Return (X, Y) of the center of cell containing provided text 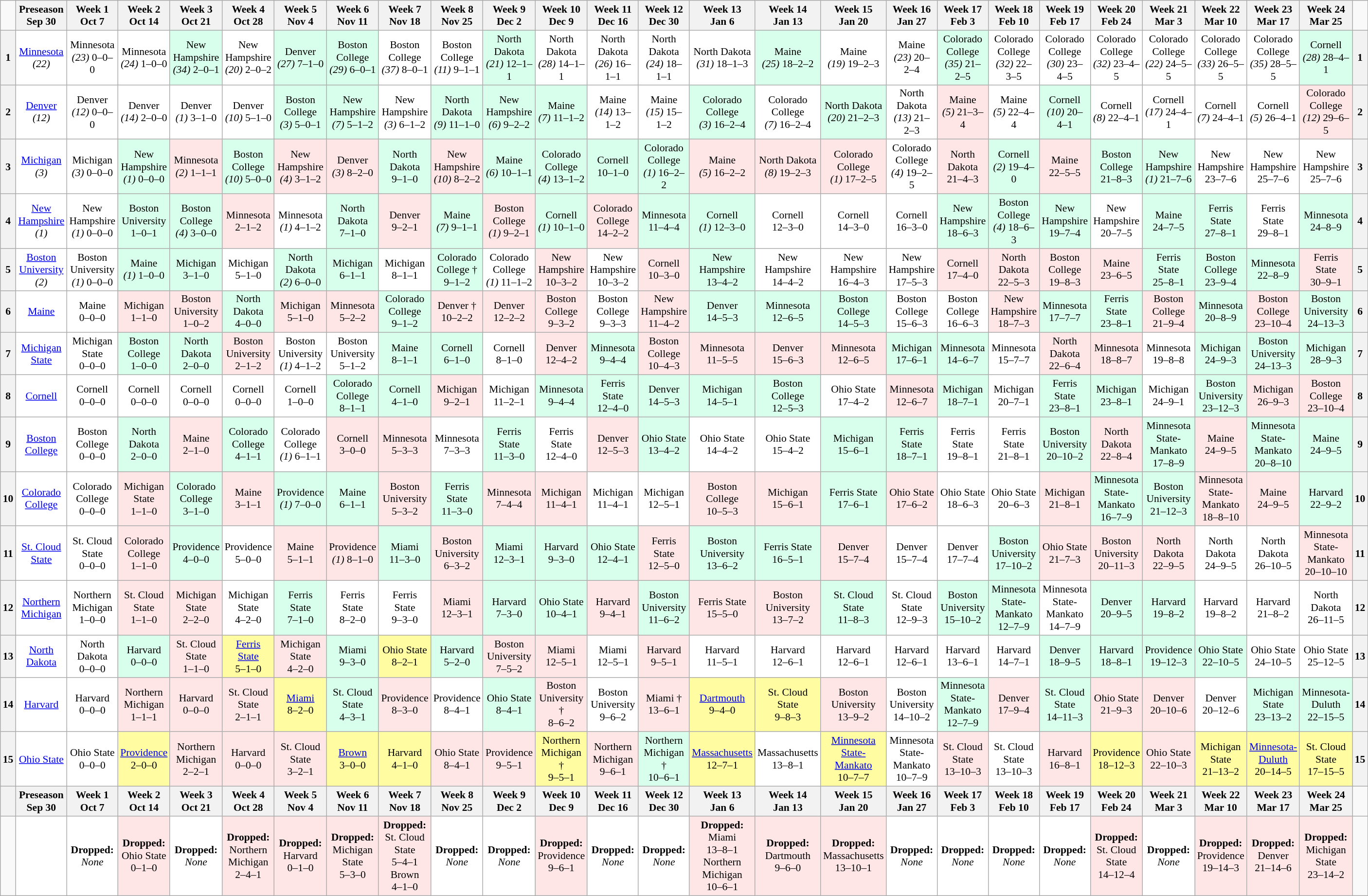
Ferris State27–8–1 (1221, 221)
Ohio State8–2–1 (405, 657)
Colorado College4–1–1 (248, 444)
Colorado College14–2–2 (613, 221)
North Dakota26–10–5 (1273, 554)
Minnesota State-Mankato10–7–7 (853, 759)
Minnesota15–7–7 (1014, 354)
Ohio State15–4–2 (788, 444)
North Dakota7–1–0 (352, 221)
North Dakota(26) 16–1–1 (613, 57)
Boston University2–1–2 (248, 354)
North Dakota0–0–0 (92, 657)
Ferris State30–9–1 (1326, 269)
Boston University6–3–2 (457, 554)
Cornell(7) 24–4–1 (1221, 112)
Maine8–1–1 (405, 354)
Boston University9–6–2 (613, 704)
Colorado College(35) 21–2–5 (963, 57)
New Hampshire18–7–3 (1014, 311)
Minnesota(2) 1–1–1 (196, 167)
Colorado College(4) 13–1–2 (561, 167)
North Dakota4–0–0 (248, 311)
Ferris State16–5–1 (788, 554)
Providence(1) 7–0–0 (301, 499)
Harvard21–8–2 (1273, 608)
Minnesota-Duluth22–15–5 (1326, 704)
Minnesota(24) 1–0–0 (144, 57)
North Dakota(8) 19–2–3 (788, 167)
Colorado College(35) 28–5–5 (1273, 57)
Cornell10–1–0 (613, 167)
Ferris State18–7–1 (912, 444)
New Hampshire(10) 8–2–2 (457, 167)
North Dakota21–4–3 (963, 167)
Minnesota(22) (41, 57)
Northern Michigan9–6–1 (613, 759)
Minnesota State-Mankato17–8–9 (1169, 444)
Minnesota State-Mankato10–7–9 (912, 759)
New Hampshire19–7–4 (1064, 221)
Boston College21–9–4 (1169, 311)
Minnesota State-Mankato20–10–10 (1326, 554)
Boston College12–5–3 (788, 396)
Boston College15–6–3 (912, 311)
Michigan26–9–3 (1273, 396)
Maine2–1–0 (196, 444)
Maine(5) 21–3–4 (963, 112)
Boston College16–6–3 (963, 311)
Boston University †8–6–2 (561, 704)
Maine(14) 13–1–2 (613, 112)
Harvard9–4–1 (613, 608)
Miami11–3–0 (405, 554)
Harvard13–6–1 (963, 657)
Cornell4–1–0 (405, 396)
Dropped:Providence19–14–3 (1221, 856)
Colorado College †9–1–2 (457, 269)
Denver15–6–3 (788, 354)
North Dakota22–9–5 (1169, 554)
Boston College(10) 5–0–0 (248, 167)
Northern Michigan †9–5–1 (561, 759)
Maine5–1–1 (301, 554)
New Hampshire23–7–6 (1221, 167)
North Dakota22–6–4 (1064, 354)
Boston College0–0–0 (92, 444)
Cornell(10) 20–4–1 (1064, 112)
Boston College23–9–4 (1221, 269)
Boston University(1) 4–1–2 (301, 354)
Michigan State (41, 354)
Michigan State2–2–0 (196, 608)
Providence4–0–0 (196, 554)
New Hampshire(1) 21–7–6 (1169, 167)
Boston University1–0–1 (144, 221)
Dropped:Denver21–14–6 (1273, 856)
Providence2–0–0 (144, 759)
Michigan17–6–1 (912, 354)
Maine3–1–1 (248, 499)
Maine(5) 22–4–4 (1014, 112)
Ferris State15–5–0 (722, 608)
Denver(27) 7–1–0 (301, 57)
Ohio State0–0–0 (92, 759)
Ohio State21–9–3 (1116, 704)
Michigan8–1–1 (405, 269)
New Hampshire(34) 2–0–1 (196, 57)
Harvard (41, 704)
Minnesota-Duluth20–14–5 (1273, 759)
Ohio State (41, 759)
Harvard22–9–2 (1326, 499)
Miami †13–6–1 (664, 704)
Cornell(1) 10–1–0 (561, 221)
St. Cloud State0–0–0 (92, 554)
Cornell (41, 396)
Minnesota17–7–7 (1064, 311)
Dropped:Providence9–6–1 (561, 856)
Ferris State12–5–0 (664, 554)
Boston College9–3–3 (613, 311)
North Dakota(13) 21–2–3 (912, 112)
Northern Michigan (41, 608)
Minnesota2–1–2 (248, 221)
Ohio State17–4–2 (853, 396)
New Hampshire20–7–5 (1116, 221)
Northern Michigan1–1–1 (144, 704)
Boston University5–3–2 (405, 499)
Boston College(4) 3–0–0 (196, 221)
Denver17–7–4 (963, 554)
Dropped:Michigan State5–3–0 (352, 856)
Michigan1–1–0 (144, 311)
St. Cloud State9–8–3 (788, 704)
Ferris State9–3–0 (405, 608)
Ohio State22–10–3 (1169, 759)
Ohio State18–6–3 (963, 499)
St. Cloud State12–9–3 (912, 608)
New Hampshire(4) 3–1–2 (301, 167)
Michigan28–9–3 (1326, 354)
Ohio State21–7–3 (1064, 554)
Boston College9–3–2 (561, 311)
Denver20–10–6 (1169, 704)
Colorado College(32) 23–4–5 (1116, 57)
Boston College(1) 9–2–1 (509, 221)
Boston College10–5–3 (722, 499)
Colorado College(22) 24–5–5 (1169, 57)
Providence8–3–0 (405, 704)
Minnesota State-Mankato14–7–9 (1064, 608)
Denver(10) 5–1–0 (248, 112)
Denver20–9–5 (1116, 608)
New Hampshire11–4–2 (664, 311)
Ohio State13–4–2 (664, 444)
Ferris State8–2–0 (352, 608)
Colorado College3–1–0 (196, 499)
Denver12–4–2 (561, 354)
Colorado College (41, 499)
Ferris State19–8–1 (963, 444)
Colorado College(3) 16–2–4 (722, 112)
Boston University13–6–2 (722, 554)
Cornell16–3–0 (912, 221)
St. Cloud State (41, 554)
North Dakota(9) 11–1–0 (457, 112)
Dropped:Michigan State23–14–2 (1326, 856)
Colorado College0–0–0 (92, 499)
Boston University20–11–3 (1116, 554)
Boston University17–10–2 (1014, 554)
Minnesota5–3–3 (405, 444)
Minnesota5–2–2 (352, 311)
Providence5–0–0 (248, 554)
North Dakota9–1–0 (405, 167)
Maine(23) 20–2–4 (912, 57)
Boston College10–4–3 (664, 354)
Minnesota State-Mankato18–8–10 (1221, 499)
Colorado College8–1–1 (352, 396)
Maine24–7–5 (1169, 221)
Northern Michigan †10–6–1 (664, 759)
Massachusetts12–7–1 (722, 759)
Maine(19) 19–2–3 (853, 57)
Michigan State1–1–0 (144, 499)
Ferris State7–1–0 (301, 608)
Michigan24–9–3 (1221, 354)
New Hampshire(20) 2–0–2 (248, 57)
Boston University23–12–3 (1221, 396)
North Dakota22–8–4 (1116, 444)
Minnesota18–8–7 (1116, 354)
Ferris State25–8–1 (1169, 269)
New Hampshire(1) (41, 221)
Dropped:Miami13–8–1Northern Michigan10–6–1 (722, 856)
St. Cloud State3–2–1 (301, 759)
St. Cloud State14–11–3 (1064, 704)
Michigan18–7–1 (963, 396)
Boston University21–12–3 (1169, 499)
Ferris State5–1–0 (248, 657)
Michigan State0–0–0 (92, 354)
Minnesota11–5–5 (722, 354)
Boston University11–6–2 (664, 608)
Providence19–12–3 (1169, 657)
Maine(7) 9–1–1 (457, 221)
Boston College(29) 6–0–1 (352, 57)
Ohio State12–4–1 (613, 554)
St. Cloud State2–1–1 (248, 704)
Ohio State10–4–1 (561, 608)
Colorado College(1) 6–1–1 (301, 444)
Boston University20–10–2 (1064, 444)
Boston College21–8–3 (1116, 167)
New Hampshire14–4–2 (788, 269)
Michigan9–2–1 (457, 396)
Ferris State17–6–1 (853, 499)
Michigan State21–13–2 (1221, 759)
Colorado College9–1–2 (405, 311)
Harvard7–3–0 (509, 608)
Cornell(1) 12–3–0 (722, 221)
Minnesota20–8–9 (1221, 311)
Denver12–2–2 (509, 311)
Massachusetts13–8–1 (788, 759)
Dropped:St. Cloud State14–12–4 (1116, 856)
Denver †10–2–2 (457, 311)
Cornell3–0–0 (352, 444)
Cornell(5) 26–4–1 (1273, 112)
Denver12–5–3 (613, 444)
Denver9–2–1 (405, 221)
Colorado College(30) 23–4–5 (1064, 57)
Boston College14–5–3 (853, 311)
Michigan12–5–1 (664, 499)
Cornell14–3–0 (853, 221)
North Dakota(28) 14–1–1 (561, 57)
North Dakota(24) 18–1–1 (664, 57)
Denver(3) 8–2–0 (352, 167)
North Dakota(2) 6–0–0 (301, 269)
Denver(12) (41, 112)
Boston University13–7–2 (788, 608)
Dropped:Ohio State0–1–0 (144, 856)
Michigan21–8–1 (1064, 499)
Denver17–9–4 (1014, 704)
New Hampshire13–4–2 (722, 269)
Harvard11–5–1 (722, 657)
Boston University(1) 0–0–0 (92, 269)
Michigan23–8–1 (1116, 396)
Minnesota7–4–4 (509, 499)
Boston College19–8–3 (1064, 269)
St. Cloud State11–8–3 (853, 608)
Boston University5–1–2 (352, 354)
Providence(1) 8–1–0 (352, 554)
New Hampshire(6) 9–2–2 (509, 112)
Dropped:Massachusetts13–10–1 (853, 856)
Maine6–1–1 (352, 499)
Dropped:Northern Michigan2–4–1 (248, 856)
Maine(15) 15–1–2 (664, 112)
New Hampshire17–5–3 (912, 269)
Providence9–5–1 (509, 759)
Denver18–9–5 (1064, 657)
Cornell10–3–0 (664, 269)
Minnesota(23) 0–0–0 (92, 57)
Boston College1–0–0 (144, 354)
Harvard5–2–0 (457, 657)
Harvard18–8–1 (1116, 657)
Minnesota11–4–4 (664, 221)
Minnesota State-Mankato20–8–10 (1273, 444)
Michigan24–9–1 (1169, 396)
Boston University15–10–2 (963, 608)
Boston University14–10–2 (912, 704)
Michigan State23–13–2 (1273, 704)
Boston College(4) 18–6–3 (1014, 221)
Colorado College(4) 19–2–5 (912, 167)
North Dakota(21) 12–1–1 (509, 57)
St. Cloud State4–3–1 (352, 704)
Colorado College(7) 16–2–4 (788, 112)
Boston University7–5–2 (509, 657)
New Hampshire(7) 5–1–2 (352, 112)
Boston College(3) 5–0–1 (301, 112)
Minnesota24–8–9 (1326, 221)
New Hampshire(3) 6–1–2 (405, 112)
Maine(1) 1–0–0 (144, 269)
North Dakota24–9–5 (1221, 554)
Dropped:Dartmouth9–6–0 (788, 856)
New Hampshire18–6–3 (963, 221)
Colorado College(1) 17–2–5 (853, 167)
Maine (41, 311)
Ohio State14–4–2 (722, 444)
Boston University1–0–2 (196, 311)
Denver(12) 0–0–0 (92, 112)
Ohio State24–10–5 (1273, 657)
Michigan3–1–0 (196, 269)
Minnesota(1) 4–1–2 (301, 221)
Maine23–6–5 (1116, 269)
Minnesota22–8–9 (1273, 269)
Harvard4–1–0 (405, 759)
North Dakota(31) 18–1–3 (722, 57)
Dropped:St. Cloud State5–4–1Brown4–1–0 (405, 856)
Cornell6–1–0 (457, 354)
Boston College(11) 9–1–1 (457, 57)
St. Cloud State17–15–5 (1326, 759)
Northern Michigan2–2–1 (196, 759)
Colorado College(1) 16–2–2 (664, 167)
Denver(1) 3–1–0 (196, 112)
Miami9–3–0 (352, 657)
New Hampshire16–4–3 (853, 269)
Colorado College(12) 29–6–5 (1326, 112)
Ohio State20–6–3 (1014, 499)
Minnesota14–6–7 (963, 354)
Maine0–0–0 (92, 311)
Minnesota7–3–3 (457, 444)
Minnesota19–8–8 (1169, 354)
North Dakota22–5–3 (1014, 269)
Colorado College1–1–0 (144, 554)
Maine(25) 18–2–2 (788, 57)
Cornell8–1–0 (509, 354)
Michigan6–1–1 (352, 269)
Minnesota12–6–7 (912, 396)
Ohio State17–6–2 (912, 499)
Cornell12–3–0 (788, 221)
Northern Michigan1–0–0 (92, 608)
Ferris State29–8–1 (1273, 221)
Harvard9–3–0 (561, 554)
Cornell(17) 24–4–1 (1169, 112)
Ferris State21–8–1 (1014, 444)
Colorado College(1) 11–1–2 (509, 269)
Boston University(2) (41, 269)
North Dakota(20) 21–2–3 (853, 112)
Harvard9–5–1 (664, 657)
Dartmouth9–4–0 (722, 704)
Cornell1–0–0 (301, 396)
Maine(5) 16–2–2 (722, 167)
Brown3–0–0 (352, 759)
Colorado College(32) 22–3–5 (1014, 57)
Ohio State25–12–5 (1326, 657)
Boston University13–9–2 (853, 704)
Michigan(3) (41, 167)
Dropped:Harvard0–1–0 (301, 856)
Cornell(28) 28–4–1 (1326, 57)
Maine22–5–5 (1064, 167)
Ohio State22–10–5 (1221, 657)
Michigan14–5–1 (722, 396)
Denver20–12–6 (1221, 704)
Boston College(37) 8–0–1 (405, 57)
Harvard14–7–1 (1014, 657)
Boston College (41, 444)
Providence8–4–1 (457, 704)
Providence18–12–3 (1116, 759)
North Dakota26–11–5 (1326, 608)
Colorado College(33) 26–5–5 (1221, 57)
Miami8–2–0 (301, 704)
Michigan20–7–1 (1014, 396)
Maine(7) 11–1–2 (561, 112)
Cornell17–4–0 (963, 269)
Denver(14) 2–0–0 (144, 112)
North Dakota (41, 657)
Maine(6) 10–1–1 (509, 167)
Michigan(3) 0–0–0 (92, 167)
Cornell(2) 19–4–0 (1014, 167)
Minnesota State-Mankato16–7–9 (1116, 499)
Harvard16–8–1 (1064, 759)
Michigan11–2–1 (509, 396)
Cornell(8) 22–4–1 (1116, 112)
